Identify which cell holds the provided text, then report its (X, Y) central coordinate. 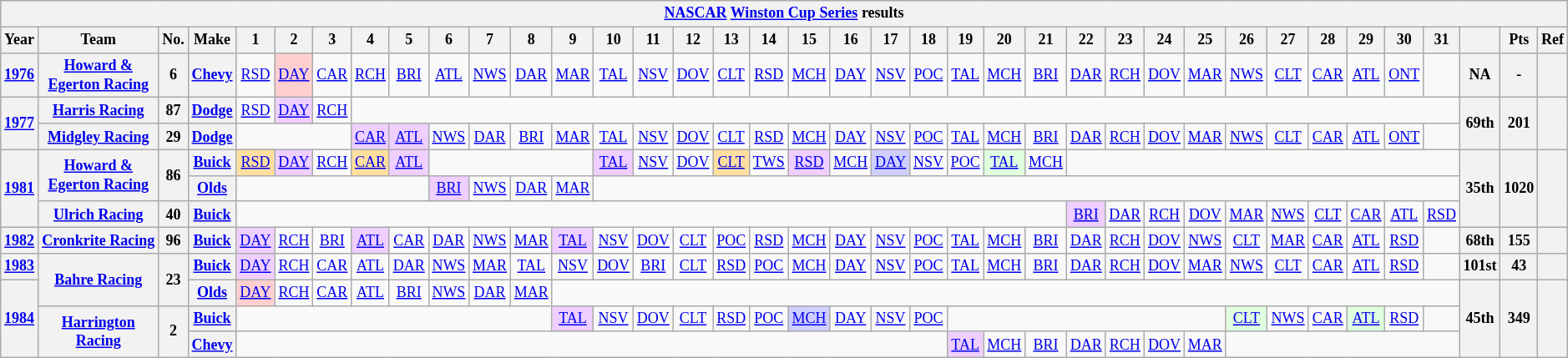
1982 (20, 240)
4 (371, 40)
12 (693, 40)
86 (174, 175)
68th (1479, 240)
101st (1479, 267)
1976 (20, 75)
8 (531, 40)
26 (1247, 40)
18 (928, 40)
Midgley Racing (99, 137)
Year (20, 40)
27 (1288, 40)
10 (614, 40)
1984 (20, 319)
201 (1520, 124)
Cronkrite Racing (99, 240)
35th (1479, 189)
9 (573, 40)
21 (1046, 40)
19 (965, 40)
22 (1085, 40)
30 (1404, 40)
3 (332, 40)
Harrington Racing (99, 331)
NASCAR Winston Cup Series results (784, 13)
Ulrich Racing (99, 214)
24 (1165, 40)
40 (174, 214)
17 (891, 40)
TWS (768, 162)
16 (851, 40)
Pts (1520, 40)
15 (809, 40)
43 (1520, 267)
14 (768, 40)
7 (490, 40)
155 (1520, 240)
1 (255, 40)
Bahre Racing (99, 280)
Ref (1553, 40)
Harris Racing (99, 110)
45th (1479, 319)
1977 (20, 124)
13 (731, 40)
349 (1520, 319)
No. (174, 40)
11 (653, 40)
25 (1205, 40)
Team (99, 40)
Make (212, 40)
1983 (20, 267)
87 (174, 110)
69th (1479, 124)
1981 (20, 189)
20 (1004, 40)
5 (409, 40)
31 (1442, 40)
- (1520, 75)
1020 (1520, 189)
28 (1328, 40)
96 (174, 240)
NA (1479, 75)
